Find where the given text appears and provide that cell's center as [x, y] coordinate. 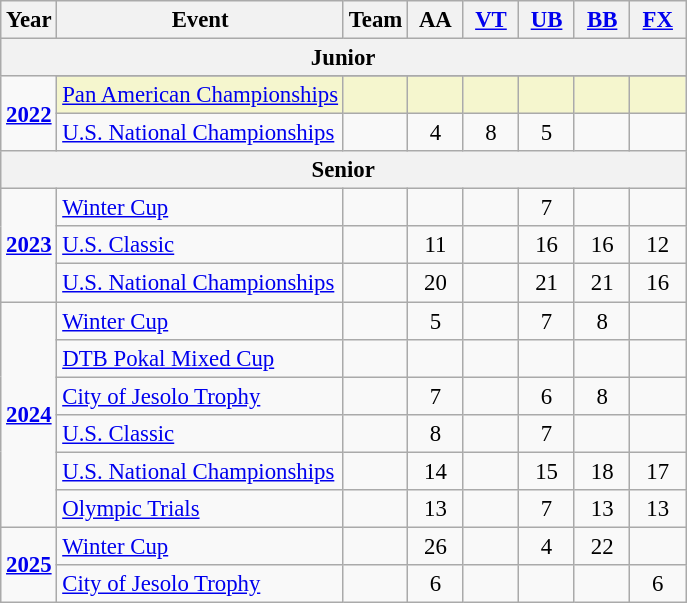
Year [29, 20]
Event [200, 20]
BB [602, 20]
DTB Pokal Mixed Cup [200, 358]
Olympic Trials [200, 509]
2022 [29, 114]
Pan American Championships [200, 95]
12 [658, 245]
22 [602, 546]
Senior [344, 170]
2024 [29, 415]
2025 [29, 564]
2023 [29, 246]
AA [436, 20]
VT [491, 20]
15 [547, 471]
11 [436, 245]
18 [602, 471]
20 [436, 283]
UB [547, 20]
26 [436, 546]
FX [658, 20]
Junior [344, 58]
17 [658, 471]
Team [375, 20]
14 [436, 471]
